Detect which cell encompasses the target text, then output its (x, y) center coordinate. 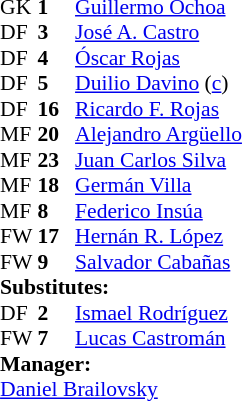
Substitutes: (121, 287)
16 (57, 109)
Ricardo F. Rojas (158, 109)
20 (57, 135)
8 (57, 211)
18 (57, 185)
Federico Insúa (158, 211)
Óscar Rojas (158, 58)
Duilio Davino (c) (158, 83)
7 (57, 339)
23 (57, 160)
4 (57, 58)
Germán Villa (158, 185)
9 (57, 262)
Lucas Castromán (158, 339)
2 (57, 313)
3 (57, 33)
Ismael Rodríguez (158, 313)
Salvador Cabañas (158, 262)
Alejandro Argüello (158, 135)
Hernán R. López (158, 237)
17 (57, 237)
5 (57, 83)
José A. Castro (158, 33)
Manager: (121, 364)
Juan Carlos Silva (158, 160)
